Determine the (X, Y) coordinate at the center of the cell enclosing the given text.  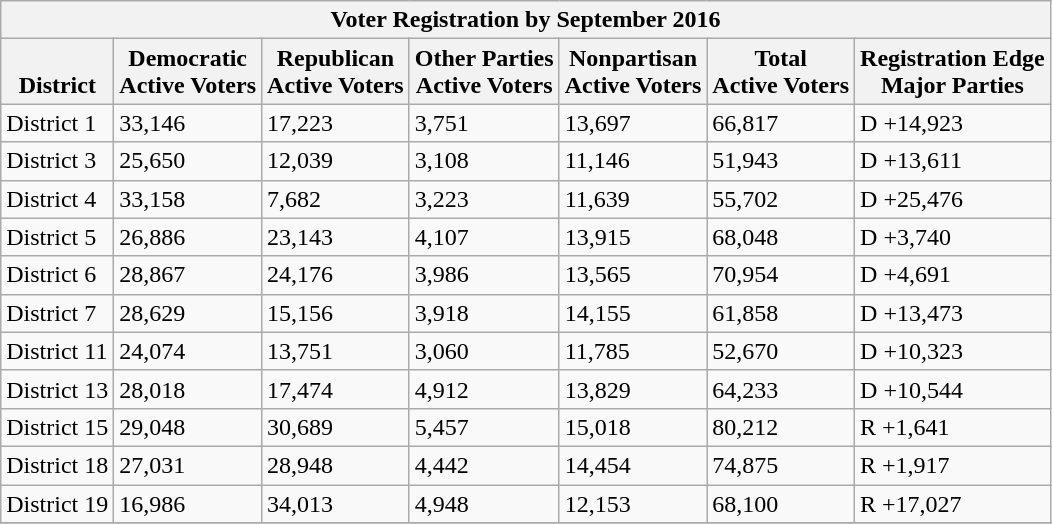
14,155 (633, 313)
17,223 (336, 123)
26,886 (188, 237)
District 3 (58, 161)
80,212 (781, 427)
13,697 (633, 123)
R +1,917 (953, 465)
D +13,473 (953, 313)
R +17,027 (953, 503)
12,153 (633, 503)
14,454 (633, 465)
D +13,611 (953, 161)
D +3,740 (953, 237)
25,650 (188, 161)
Democratic Active Voters (188, 72)
68,100 (781, 503)
Other PartiesActive Voters (484, 72)
30,689 (336, 427)
District 7 (58, 313)
5,457 (484, 427)
27,031 (188, 465)
28,867 (188, 275)
D +14,923 (953, 123)
24,176 (336, 275)
4,107 (484, 237)
District 19 (58, 503)
61,858 (781, 313)
28,948 (336, 465)
23,143 (336, 237)
Voter Registration by September 2016 (526, 20)
33,146 (188, 123)
74,875 (781, 465)
Nonpartisan Active Voters (633, 72)
24,074 (188, 351)
3,918 (484, 313)
D +4,691 (953, 275)
13,829 (633, 389)
13,565 (633, 275)
33,158 (188, 199)
66,817 (781, 123)
51,943 (781, 161)
District 1 (58, 123)
11,785 (633, 351)
Registration EdgeMajor Parties (953, 72)
3,223 (484, 199)
3,060 (484, 351)
11,639 (633, 199)
District 11 (58, 351)
16,986 (188, 503)
55,702 (781, 199)
3,751 (484, 123)
4,948 (484, 503)
15,156 (336, 313)
7,682 (336, 199)
District 15 (58, 427)
D +10,323 (953, 351)
11,146 (633, 161)
District 4 (58, 199)
29,048 (188, 427)
Total Active Voters (781, 72)
70,954 (781, 275)
28,018 (188, 389)
District 13 (58, 389)
52,670 (781, 351)
15,018 (633, 427)
68,048 (781, 237)
District 6 (58, 275)
17,474 (336, 389)
34,013 (336, 503)
District 5 (58, 237)
13,751 (336, 351)
13,915 (633, 237)
28,629 (188, 313)
4,442 (484, 465)
3,108 (484, 161)
District 18 (58, 465)
4,912 (484, 389)
D +25,476 (953, 199)
3,986 (484, 275)
12,039 (336, 161)
District (58, 72)
Republican Active Voters (336, 72)
D +10,544 (953, 389)
R +1,641 (953, 427)
64,233 (781, 389)
